Provide the (X, Y) coordinate of the cell's center where the given text is located.  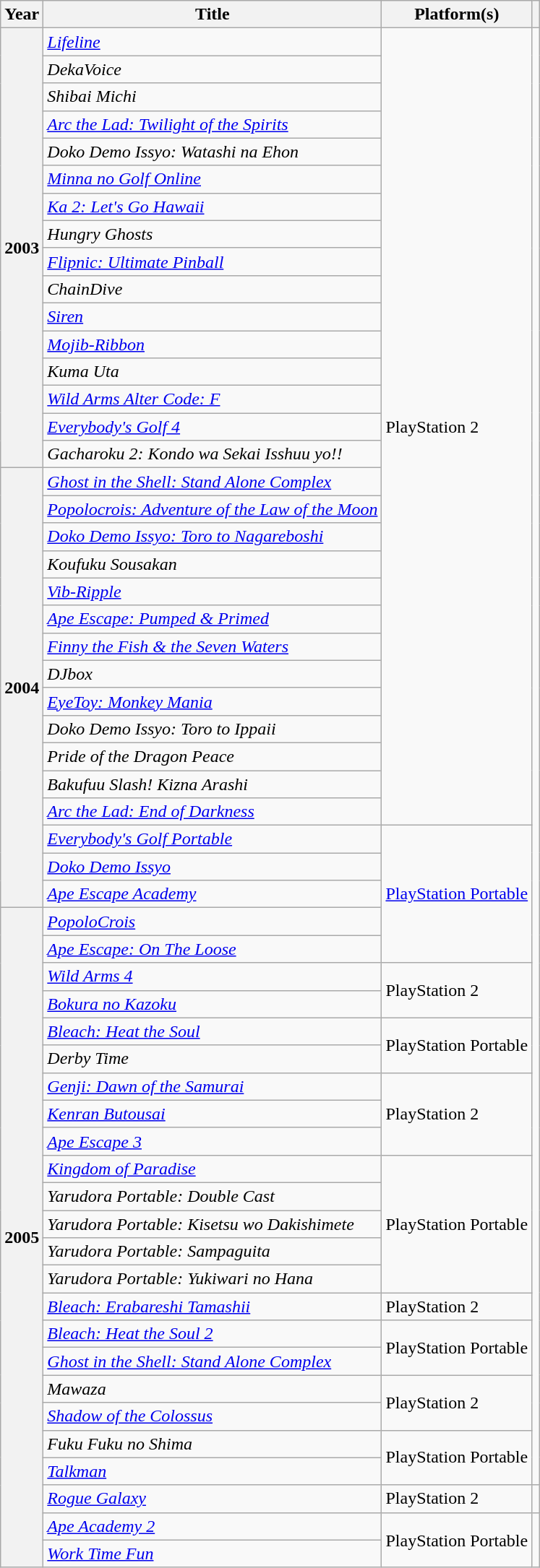
Vib-Ripple (213, 592)
Shadow of the Colossus (213, 1416)
Minna no Golf Online (213, 179)
Year (22, 14)
Bakufuu Slash! Kizna Arashi (213, 784)
Work Time Fun (213, 1554)
Siren (213, 316)
Bleach: Heat the Soul 2 (213, 1334)
Koufuku Sousakan (213, 564)
Doko Demo Issyo: Toro to Ippaii (213, 729)
Rogue Galaxy (213, 1499)
Everybody's Golf Portable (213, 839)
Doko Demo Issyo (213, 867)
Mojib-Ribbon (213, 345)
Arc the Lad: End of Darkness (213, 812)
Ape Academy 2 (213, 1526)
Ape Escape: On The Loose (213, 949)
Kenran Butousai (213, 1114)
2004 (22, 688)
Yarudora Portable: Yukiwari no Hana (213, 1279)
Bokura no Kazoku (213, 1004)
Fuku Fuku no Shima (213, 1444)
DJbox (213, 674)
PopoloCrois (213, 922)
Genji: Dawn of the Samurai (213, 1086)
Wild Arms 4 (213, 976)
Ape Escape 3 (213, 1141)
Title (213, 14)
Doko Demo Issyo: Watashi na Ehon (213, 152)
Finny the Fish & the Seven Waters (213, 646)
Yarudora Portable: Double Cast (213, 1196)
Everybody's Golf 4 (213, 427)
ChainDive (213, 289)
Derby Time (213, 1059)
Yarudora Portable: Kisetsu wo Dakishimete (213, 1224)
Platform(s) (457, 14)
Bleach: Heat the Soul (213, 1031)
Bleach: Erabareshi Tamashii (213, 1307)
Wild Arms Alter Code: F (213, 399)
Kuma Uta (213, 372)
Pride of the Dragon Peace (213, 756)
Yarudora Portable: Sampaguita (213, 1252)
Ka 2: Let's Go Hawaii (213, 207)
Arc the Lad: Twilight of the Spirits (213, 124)
Kingdom of Paradise (213, 1169)
Doko Demo Issyo: Toro to Nagareboshi (213, 537)
Talkman (213, 1471)
Flipnic: Ultimate Pinball (213, 261)
2005 (22, 1238)
Hungry Ghosts (213, 234)
Lifeline (213, 42)
Shibai Michi (213, 97)
Mawaza (213, 1389)
EyeToy: Monkey Mania (213, 701)
2003 (22, 248)
Popolocrois: Adventure of the Law of the Moon (213, 509)
DekaVoice (213, 69)
Gacharoku 2: Kondo wa Sekai Isshuu yo!! (213, 454)
Ape Escape: Pumped & Primed (213, 619)
Ape Escape Academy (213, 894)
